Find where the given text appears and provide that cell's center as (X, Y) coordinate. 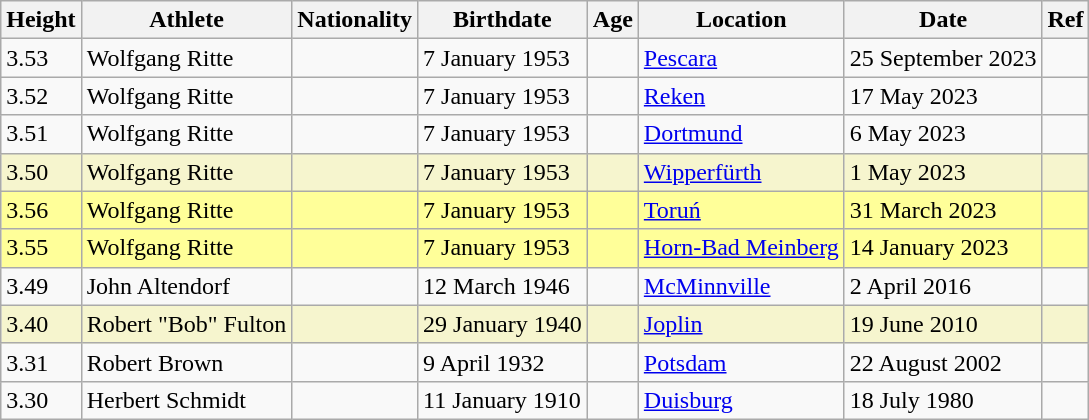
3.52 (41, 96)
Horn-Bad Meinberg (741, 248)
Robert "Bob" Fulton (186, 324)
Age (612, 20)
25 September 2023 (943, 58)
Birthdate (503, 20)
3.49 (41, 286)
11 January 1910 (503, 400)
Toruń (741, 210)
John Altendorf (186, 286)
9 April 1932 (503, 362)
Herbert Schmidt (186, 400)
Athlete (186, 20)
Height (41, 20)
6 May 2023 (943, 134)
3.51 (41, 134)
3.31 (41, 362)
Wipperfürth (741, 172)
Location (741, 20)
14 January 2023 (943, 248)
18 July 1980 (943, 400)
Potsdam (741, 362)
1 May 2023 (943, 172)
12 March 1946 (503, 286)
Nationality (355, 20)
Duisburg (741, 400)
3.50 (41, 172)
Pescara (741, 58)
3.56 (41, 210)
3.40 (41, 324)
Dortmund (741, 134)
Joplin (741, 324)
29 January 1940 (503, 324)
3.53 (41, 58)
McMinnville (741, 286)
22 August 2002 (943, 362)
17 May 2023 (943, 96)
2 April 2016 (943, 286)
31 March 2023 (943, 210)
Date (943, 20)
Ref (1066, 20)
Robert Brown (186, 362)
3.30 (41, 400)
19 June 2010 (943, 324)
Reken (741, 96)
3.55 (41, 248)
